Extract the (x, y) coordinate from the center of the cell holding the provided text.  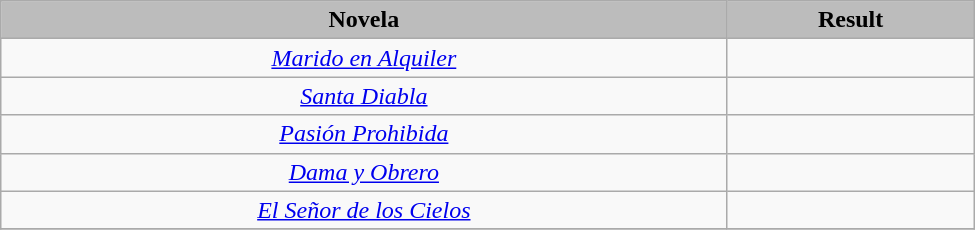
El Señor de los Cielos (364, 210)
Marido en Alquiler (364, 58)
Santa Diabla (364, 96)
Pasión Prohibida (364, 134)
Dama y Obrero (364, 172)
Novela (364, 20)
Result (850, 20)
